From the cell containing the given text, extract its center point as (x, y) coordinate. 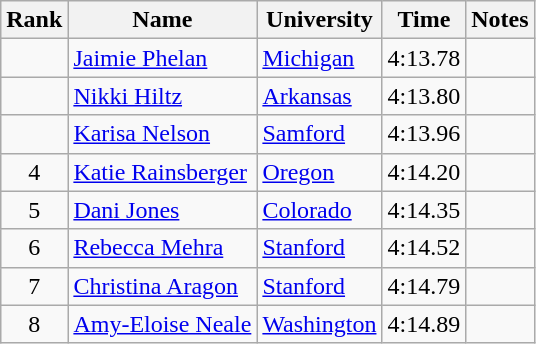
4:14.89 (424, 324)
5 (34, 210)
Karisa Nelson (162, 134)
4 (34, 172)
Notes (500, 20)
Colorado (320, 210)
Amy-Eloise Neale (162, 324)
4:14.52 (424, 248)
4:14.79 (424, 286)
Rebecca Mehra (162, 248)
Time (424, 20)
Oregon (320, 172)
Michigan (320, 58)
4:13.96 (424, 134)
4:14.35 (424, 210)
University (320, 20)
Rank (34, 20)
7 (34, 286)
Name (162, 20)
Arkansas (320, 96)
4:13.78 (424, 58)
8 (34, 324)
Jaimie Phelan (162, 58)
4:13.80 (424, 96)
Nikki Hiltz (162, 96)
4:14.20 (424, 172)
Christina Aragon (162, 286)
Samford (320, 134)
6 (34, 248)
Katie Rainsberger (162, 172)
Washington (320, 324)
Dani Jones (162, 210)
